Output the (x, y) coordinate of the center of the cell containing the given text.  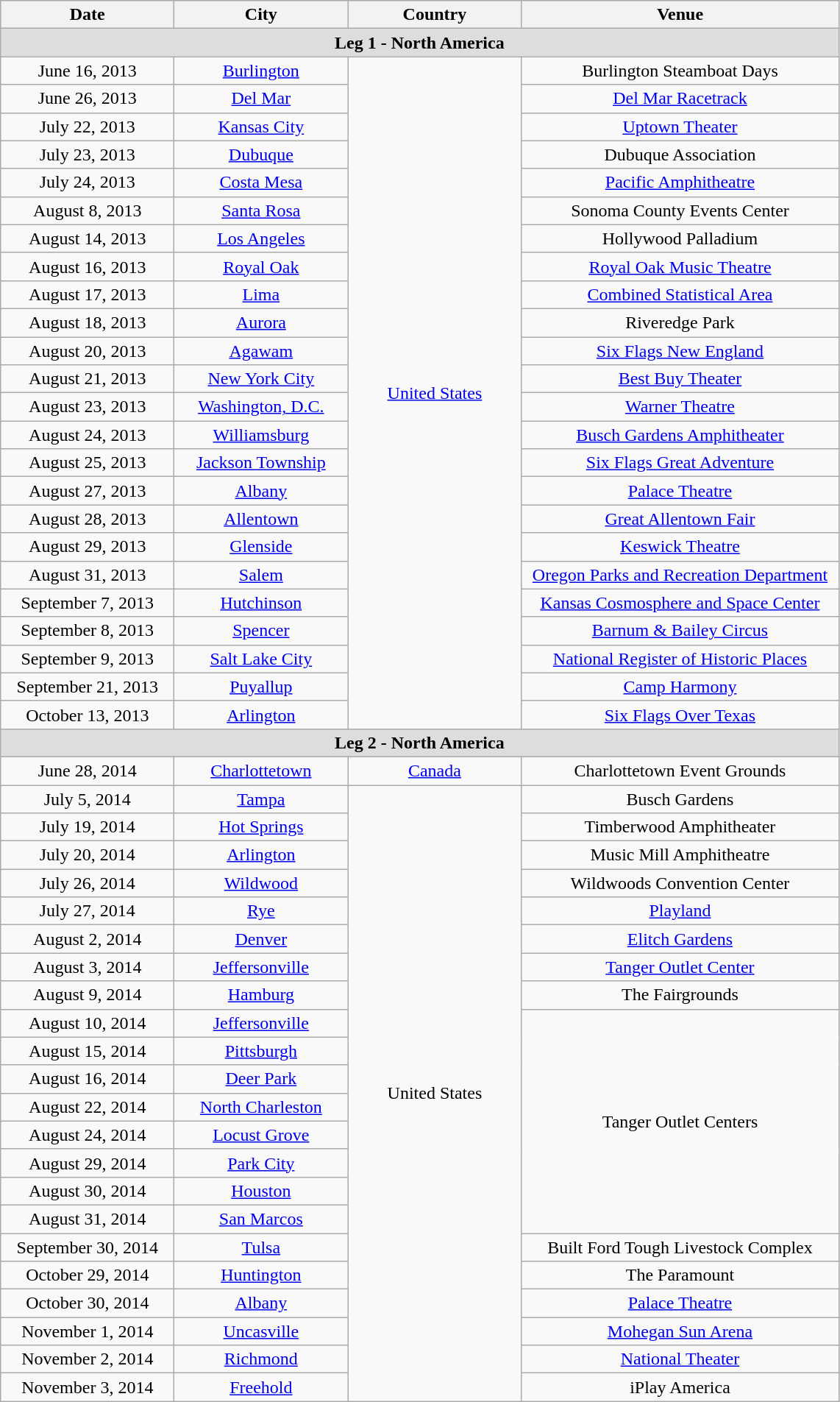
Six Flags Over Texas (680, 715)
Date (88, 15)
City (261, 15)
August 18, 2013 (88, 322)
August 21, 2013 (88, 379)
Elitch Gardens (680, 939)
Denver (261, 939)
Mohegan Sun Arena (680, 1331)
National Theater (680, 1359)
Warner Theatre (680, 407)
August 25, 2013 (88, 463)
June 28, 2014 (88, 771)
North Charleston (261, 1107)
November 3, 2014 (88, 1387)
Agawam (261, 351)
Hot Springs (261, 827)
Allentown (261, 519)
Great Allentown Fair (680, 519)
Combined Statistical Area (680, 294)
Dubuque (261, 155)
Rye (261, 911)
November 2, 2014 (88, 1359)
Tanger Outlet Center (680, 967)
July 19, 2014 (88, 827)
Music Mill Amphitheatre (680, 855)
August 9, 2014 (88, 995)
August 17, 2013 (88, 294)
August 22, 2014 (88, 1107)
Spencer (261, 631)
Houston (261, 1191)
June 26, 2013 (88, 99)
Royal Oak (261, 266)
July 26, 2014 (88, 883)
Burlington (261, 71)
Uptown Theater (680, 127)
October 30, 2014 (88, 1303)
Pacific Amphitheatre (680, 183)
July 24, 2013 (88, 183)
Royal Oak Music Theatre (680, 266)
Canada (435, 771)
August 20, 2013 (88, 351)
Park City (261, 1163)
August 10, 2014 (88, 1023)
Oregon Parks and Recreation Department (680, 575)
August 29, 2013 (88, 547)
August 14, 2013 (88, 238)
Kansas City (261, 127)
Leg 1 - North America (419, 43)
Wildwood (261, 883)
Leg 2 - North America (419, 743)
Keswick Theatre (680, 547)
Del Mar Racetrack (680, 99)
September 21, 2013 (88, 687)
Puyallup (261, 687)
July 27, 2014 (88, 911)
Williamsburg (261, 435)
August 31, 2014 (88, 1219)
New York City (261, 379)
Charlottetown (261, 771)
September 7, 2013 (88, 603)
August 15, 2014 (88, 1051)
Six Flags Great Adventure (680, 463)
Deer Park (261, 1079)
August 27, 2013 (88, 491)
August 28, 2013 (88, 519)
August 24, 2013 (88, 435)
August 2, 2014 (88, 939)
Riveredge Park (680, 322)
Lima (261, 294)
Washington, D.C. (261, 407)
August 29, 2014 (88, 1163)
Venue (680, 15)
Aurora (261, 322)
August 16, 2013 (88, 266)
Los Angeles (261, 238)
The Paramount (680, 1275)
Sonoma County Events Center (680, 210)
Kansas Cosmosphere and Space Center (680, 603)
August 31, 2013 (88, 575)
Glenside (261, 547)
Country (435, 15)
Dubuque Association (680, 155)
Tanger Outlet Centers (680, 1121)
November 1, 2014 (88, 1331)
Freehold (261, 1387)
Playland (680, 911)
Barnum & Bailey Circus (680, 631)
Camp Harmony (680, 687)
Charlottetown Event Grounds (680, 771)
August 30, 2014 (88, 1191)
July 5, 2014 (88, 799)
Burlington Steamboat Days (680, 71)
July 22, 2013 (88, 127)
September 8, 2013 (88, 631)
Hollywood Palladium (680, 238)
September 30, 2014 (88, 1247)
Pittsburgh (261, 1051)
Salt Lake City (261, 659)
San Marcos (261, 1219)
Del Mar (261, 99)
August 24, 2014 (88, 1135)
iPlay America (680, 1387)
Locust Grove (261, 1135)
Santa Rosa (261, 210)
June 16, 2013 (88, 71)
July 23, 2013 (88, 155)
August 3, 2014 (88, 967)
Tulsa (261, 1247)
October 13, 2013 (88, 715)
Busch Gardens (680, 799)
Busch Gardens Amphitheater (680, 435)
Tampa (261, 799)
Timberwood Amphitheater (680, 827)
September 9, 2013 (88, 659)
August 8, 2013 (88, 210)
Salem (261, 575)
Costa Mesa (261, 183)
Hamburg (261, 995)
Six Flags New England (680, 351)
July 20, 2014 (88, 855)
Hutchinson (261, 603)
Richmond (261, 1359)
Wildwoods Convention Center (680, 883)
Uncasville (261, 1331)
Huntington (261, 1275)
Best Buy Theater (680, 379)
October 29, 2014 (88, 1275)
Built Ford Tough Livestock Complex (680, 1247)
The Fairgrounds (680, 995)
Jackson Township (261, 463)
National Register of Historic Places (680, 659)
August 23, 2013 (88, 407)
August 16, 2014 (88, 1079)
